Search for the cell housing the specified text and yield its [X, Y] center coordinate. 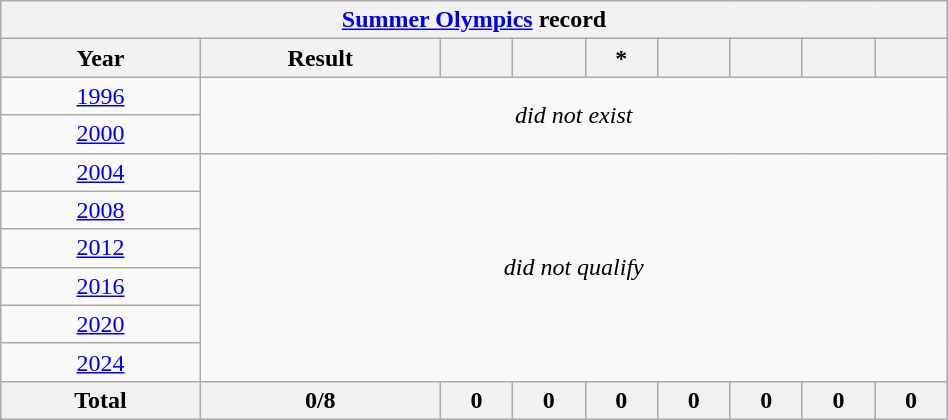
* [621, 58]
0/8 [320, 400]
2024 [101, 362]
2016 [101, 286]
2004 [101, 172]
Total [101, 400]
did not exist [574, 115]
2008 [101, 210]
Result [320, 58]
Year [101, 58]
2020 [101, 324]
Summer Olympics record [474, 20]
2000 [101, 134]
1996 [101, 96]
2012 [101, 248]
did not qualify [574, 267]
